Determine the (X, Y) coordinate at the center of the cell enclosing the given text.  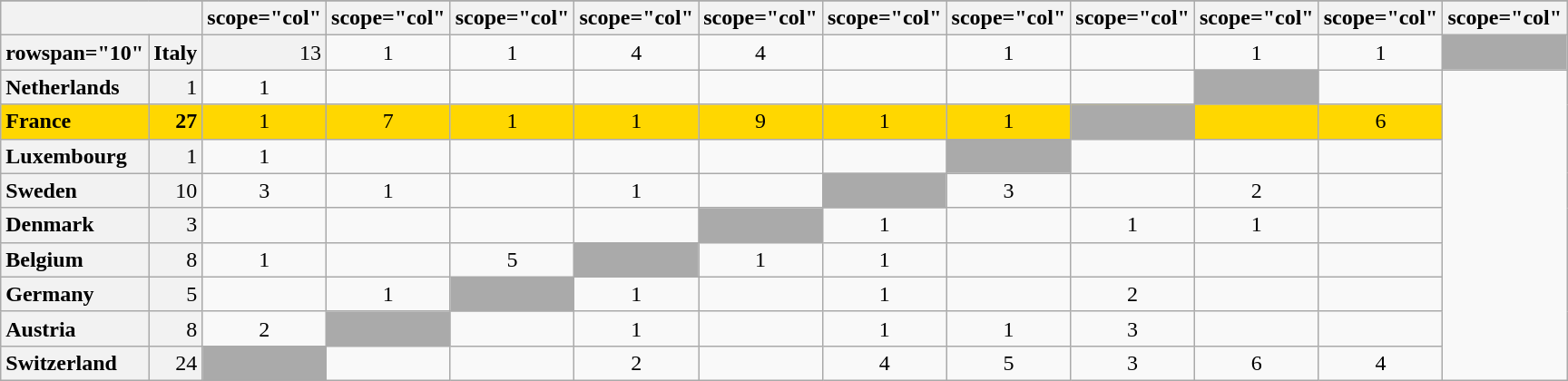
Italy (176, 53)
7 (388, 122)
Switzerland (74, 363)
Sweden (74, 190)
10 (176, 190)
rowspan="10" (74, 53)
Austria (74, 328)
Denmark (74, 225)
Belgium (74, 259)
13 (265, 53)
24 (176, 363)
Luxembourg (74, 156)
27 (176, 122)
Netherlands (74, 87)
France (74, 122)
9 (760, 122)
Germany (74, 294)
